Locate the cell with the specified text and output its [X, Y] center coordinate. 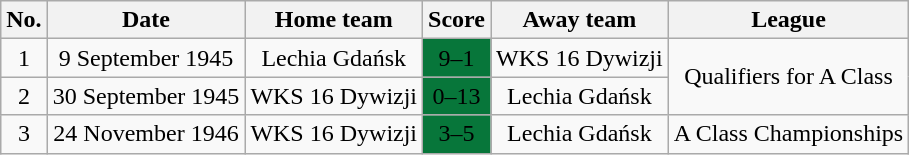
9 September 1945 [146, 58]
9–1 [457, 58]
Qualifiers for A Class [788, 77]
Away team [580, 20]
1 [24, 58]
2 [24, 96]
Score [457, 20]
3–5 [457, 134]
3 [24, 134]
30 September 1945 [146, 96]
No. [24, 20]
Home team [334, 20]
A Class Championships [788, 134]
24 November 1946 [146, 134]
Date [146, 20]
League [788, 20]
0–13 [457, 96]
